Capture the cell that displays the provided text and extract its [x, y] central coordinate. 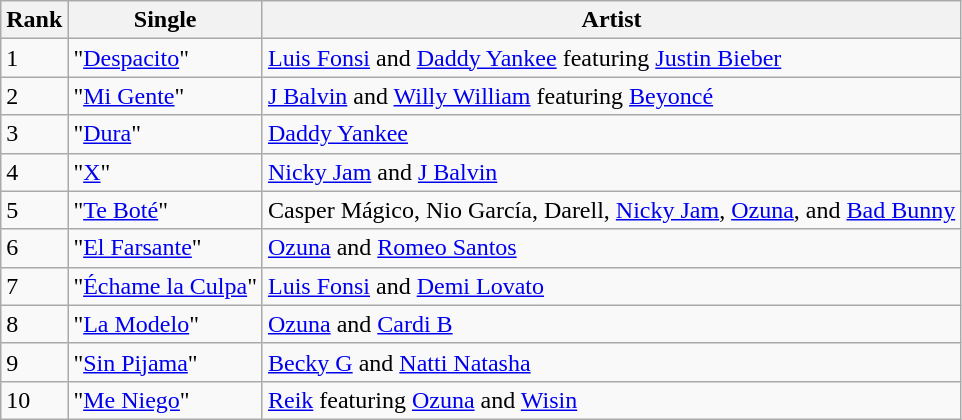
"La Modelo" [166, 324]
7 [34, 286]
"X" [166, 172]
"Despacito" [166, 58]
5 [34, 210]
Ozuna and Romeo Santos [611, 248]
"Dura" [166, 134]
J Balvin and Willy William featuring Beyoncé [611, 96]
2 [34, 96]
Ozuna and Cardi B [611, 324]
8 [34, 324]
Luis Fonsi and Daddy Yankee featuring Justin Bieber [611, 58]
Nicky Jam and J Balvin [611, 172]
Single [166, 20]
Becky G and Natti Natasha [611, 362]
Casper Mágico, Nio García, Darell, Nicky Jam, Ozuna, and Bad Bunny [611, 210]
9 [34, 362]
"Échame la Culpa" [166, 286]
Reik featuring Ozuna and Wisin [611, 400]
"Me Niego" [166, 400]
"El Farsante" [166, 248]
Luis Fonsi and Demi Lovato [611, 286]
10 [34, 400]
"Te Boté" [166, 210]
3 [34, 134]
6 [34, 248]
"Sin Pijama" [166, 362]
Artist [611, 20]
Rank [34, 20]
4 [34, 172]
1 [34, 58]
"Mi Gente" [166, 96]
Daddy Yankee [611, 134]
